Return (X, Y) of the center of cell containing provided text 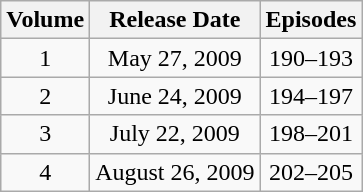
198–201 (311, 134)
Episodes (311, 20)
190–193 (311, 58)
2 (46, 96)
June 24, 2009 (175, 96)
July 22, 2009 (175, 134)
202–205 (311, 172)
August 26, 2009 (175, 172)
May 27, 2009 (175, 58)
Release Date (175, 20)
4 (46, 172)
3 (46, 134)
Volume (46, 20)
194–197 (311, 96)
1 (46, 58)
